Capture the cell that displays the provided text and extract its [X, Y] central coordinate. 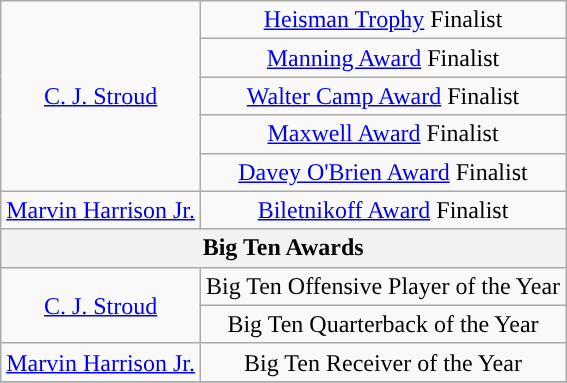
Big Ten Offensive Player of the Year [382, 286]
Heisman Trophy Finalist [382, 20]
Manning Award Finalist [382, 58]
Davey O'Brien Award Finalist [382, 172]
Big Ten Quarterback of the Year [382, 324]
Maxwell Award Finalist [382, 134]
Walter Camp Award Finalist [382, 96]
Big Ten Receiver of the Year [382, 362]
Big Ten Awards [284, 248]
Biletnikoff Award Finalist [382, 210]
